Scan for the cell matching the given text and deliver its [x, y] coordinate at center. 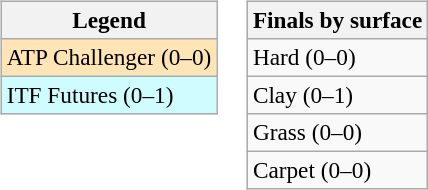
Grass (0–0) [337, 133]
Carpet (0–0) [337, 171]
ATP Challenger (0–0) [108, 57]
Legend [108, 20]
Finals by surface [337, 20]
Hard (0–0) [337, 57]
Clay (0–1) [337, 95]
ITF Futures (0–1) [108, 95]
